Extract the [x, y] coordinate from the center of the cell holding the provided text.  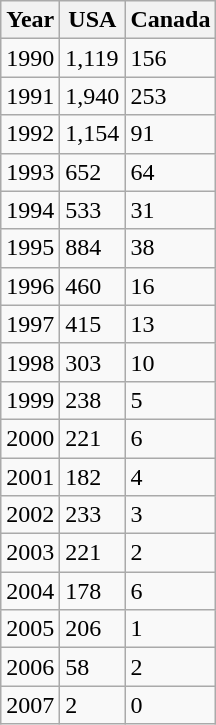
1996 [30, 286]
10 [170, 362]
38 [170, 248]
31 [170, 210]
884 [92, 248]
2001 [30, 477]
1,154 [92, 134]
64 [170, 172]
1,119 [92, 58]
156 [170, 58]
178 [92, 591]
USA [92, 20]
460 [92, 286]
182 [92, 477]
2003 [30, 553]
58 [92, 667]
1,940 [92, 96]
1998 [30, 362]
Year [30, 20]
1999 [30, 400]
3 [170, 515]
238 [92, 400]
233 [92, 515]
253 [170, 96]
0 [170, 705]
2006 [30, 667]
4 [170, 477]
2002 [30, 515]
1995 [30, 248]
303 [92, 362]
652 [92, 172]
1992 [30, 134]
1990 [30, 58]
1 [170, 629]
2000 [30, 438]
1991 [30, 96]
5 [170, 400]
1994 [30, 210]
2004 [30, 591]
2005 [30, 629]
533 [92, 210]
1997 [30, 324]
2007 [30, 705]
13 [170, 324]
1993 [30, 172]
Canada [170, 20]
206 [92, 629]
91 [170, 134]
415 [92, 324]
16 [170, 286]
